Scan for the cell matching the given text and deliver its [X, Y] coordinate at center. 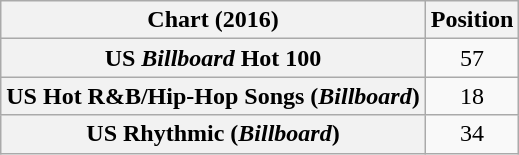
Position [472, 20]
US Hot R&B/Hip-Hop Songs (Billboard) [213, 96]
57 [472, 58]
US Rhythmic (Billboard) [213, 134]
Chart (2016) [213, 20]
US Billboard Hot 100 [213, 58]
18 [472, 96]
34 [472, 134]
